Capture the cell that displays the provided text and extract its (x, y) central coordinate. 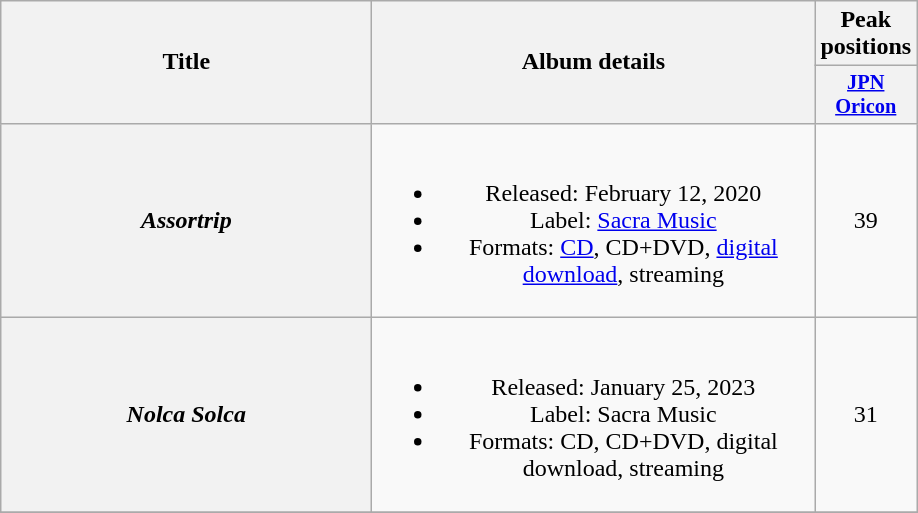
Released: February 12, 2020Label: Sacra MusicFormats: CD, CD+DVD, digital download, streaming (594, 220)
Title (186, 62)
JPNOricon (866, 95)
39 (866, 220)
Peak positions (866, 34)
Nolca Solca (186, 415)
Album details (594, 62)
Released: January 25, 2023Label: Sacra MusicFormats: CD, CD+DVD, digital download, streaming (594, 415)
Assortrip (186, 220)
31 (866, 415)
